For the text-containing cell, return its midpoint in [X, Y] coordinate format. 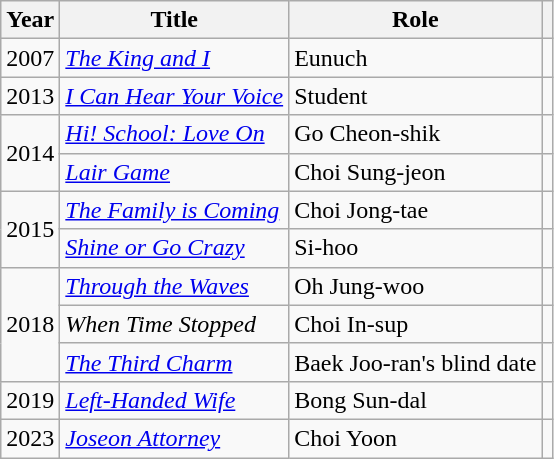
2023 [30, 438]
I Can Hear Your Voice [174, 96]
2018 [30, 324]
Choi Jong-tae [416, 210]
When Time Stopped [174, 324]
Student [416, 96]
2015 [30, 229]
Baek Joo-ran's blind date [416, 362]
Year [30, 20]
2007 [30, 58]
Si-hoo [416, 248]
The King and I [174, 58]
Eunuch [416, 58]
Choi Sung-jeon [416, 172]
Lair Game [174, 172]
Joseon Attorney [174, 438]
Choi In-sup [416, 324]
Hi! School: Love On [174, 134]
The Third Charm [174, 362]
2019 [30, 400]
Through the Waves [174, 286]
Oh Jung-woo [416, 286]
The Family is Coming [174, 210]
Title [174, 20]
Left-Handed Wife [174, 400]
Bong Sun-dal [416, 400]
Role [416, 20]
Shine or Go Crazy [174, 248]
2014 [30, 153]
2013 [30, 96]
Go Cheon-shik [416, 134]
Choi Yoon [416, 438]
